Search for the cell housing the specified text and yield its [X, Y] center coordinate. 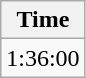
Time [43, 20]
1:36:00 [43, 58]
